Capture the cell that displays the provided text and extract its (x, y) central coordinate. 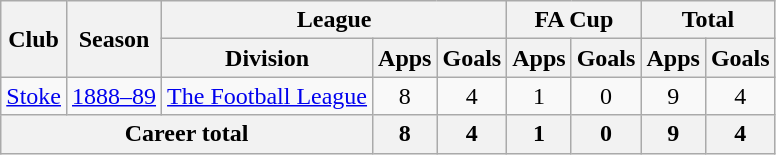
Career total (187, 134)
The Football League (268, 96)
Stoke (34, 96)
Club (34, 39)
Division (268, 58)
1888–89 (114, 96)
League (334, 20)
FA Cup (574, 20)
Season (114, 39)
Total (708, 20)
